Detect which cell encompasses the target text, then output its (x, y) center coordinate. 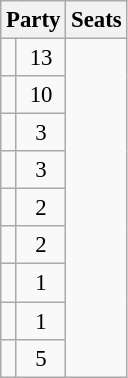
5 (40, 358)
Party (34, 20)
Seats (96, 20)
10 (40, 95)
13 (40, 58)
